From the cell containing the given text, extract its center point as [X, Y] coordinate. 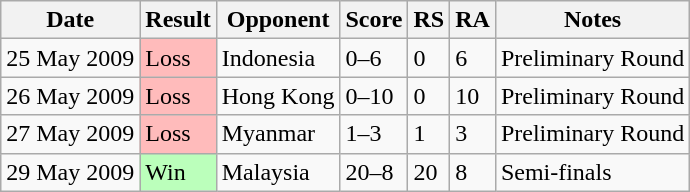
Semi-finals [592, 172]
Result [178, 20]
Hong Kong [278, 96]
10 [473, 96]
26 May 2009 [70, 96]
Indonesia [278, 58]
Malaysia [278, 172]
Myanmar [278, 134]
0–10 [374, 96]
Date [70, 20]
Notes [592, 20]
1–3 [374, 134]
Opponent [278, 20]
25 May 2009 [70, 58]
RA [473, 20]
27 May 2009 [70, 134]
20–8 [374, 172]
6 [473, 58]
29 May 2009 [70, 172]
3 [473, 134]
20 [429, 172]
Win [178, 172]
8 [473, 172]
RS [429, 20]
0–6 [374, 58]
Score [374, 20]
1 [429, 134]
